Return the [x, y] coordinate for the center point of the cell that contains the specified text.  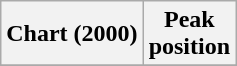
Peakposition [189, 34]
Chart (2000) [72, 34]
